Find where the given text appears and provide that cell's center as [x, y] coordinate. 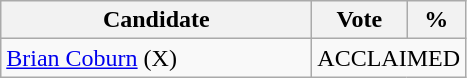
ACCLAIMED [389, 58]
Vote [360, 20]
Brian Coburn (X) [156, 58]
Candidate [156, 20]
% [436, 20]
